For the text-containing cell, return its midpoint in (X, Y) coordinate format. 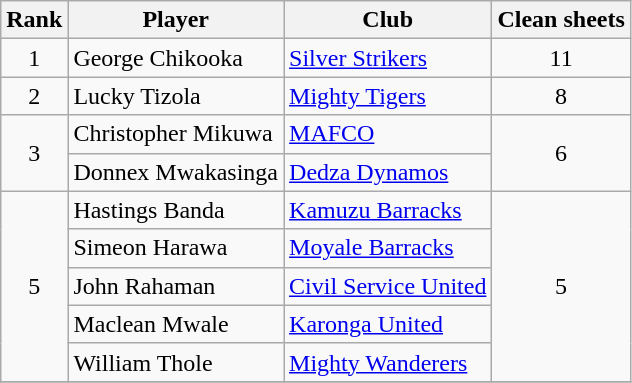
Kamuzu Barracks (388, 210)
8 (561, 96)
2 (34, 96)
George Chikooka (176, 58)
Mighty Wanderers (388, 362)
Club (388, 20)
Hastings Banda (176, 210)
11 (561, 58)
Civil Service United (388, 286)
Maclean Mwale (176, 324)
MAFCO (388, 134)
Clean sheets (561, 20)
John Rahaman (176, 286)
Dedza Dynamos (388, 172)
1 (34, 58)
Christopher Mikuwa (176, 134)
Simeon Harawa (176, 248)
Rank (34, 20)
Donnex Mwakasinga (176, 172)
Lucky Tizola (176, 96)
3 (34, 153)
6 (561, 153)
Karonga United (388, 324)
Silver Strikers (388, 58)
Mighty Tigers (388, 96)
Player (176, 20)
William Thole (176, 362)
Moyale Barracks (388, 248)
